For the text-containing cell, return its midpoint in (x, y) coordinate format. 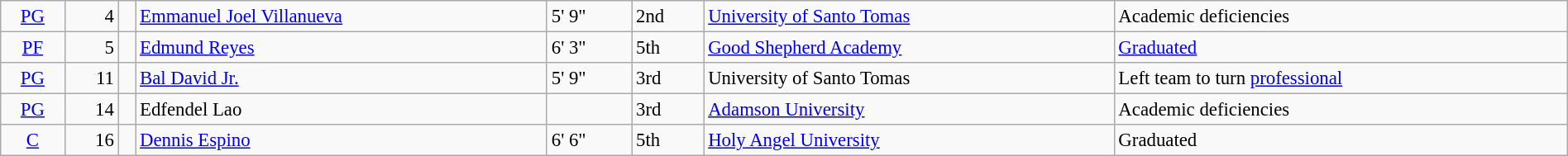
C (33, 140)
Adamson University (909, 110)
PF (33, 48)
6' 6" (589, 140)
11 (91, 78)
Left team to turn professional (1341, 78)
Edfendel Lao (342, 110)
6' 3" (589, 48)
4 (91, 17)
5 (91, 48)
Holy Angel University (909, 140)
Emmanuel Joel Villanueva (342, 17)
Edmund Reyes (342, 48)
16 (91, 140)
Bal David Jr. (342, 78)
Good Shepherd Academy (909, 48)
Dennis Espino (342, 140)
2nd (668, 17)
14 (91, 110)
